From the cell containing the given text, extract its center point as (x, y) coordinate. 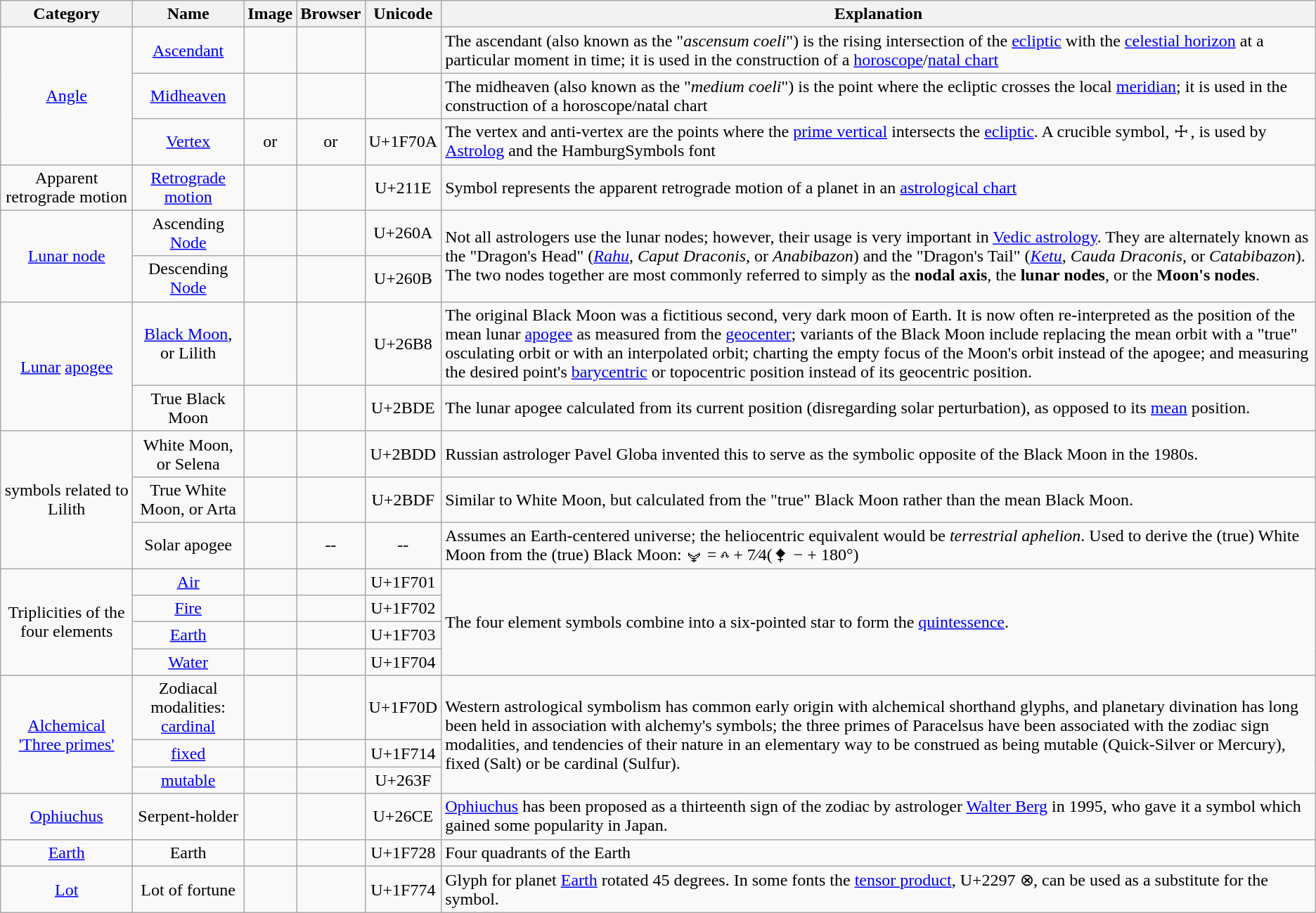
Vertex (188, 142)
Zodiacal modalities:cardinal (188, 708)
U+2BDF (404, 499)
U+1F70A (404, 142)
U+1F714 (404, 753)
Russian astrologer Pavel Globa invented this to serve as the symbolic opposite of the Black Moon in the 1980s. (879, 454)
Lot (67, 890)
U+260B (404, 278)
U+1F702 (404, 609)
U+1F774 (404, 890)
Image (270, 14)
Descending Node (188, 278)
The lunar apogee calculated from its current position (disregarding solar perturbation), as opposed to its mean position. (879, 408)
Unicode (404, 14)
U+1F703 (404, 635)
U+26B8 (404, 343)
U+1F701 (404, 581)
Lunar apogee (67, 366)
U+263F (404, 780)
True Black Moon (188, 408)
Ascending Node (188, 233)
Name (188, 14)
The four element symbols combine into a six-pointed star to form the quintessence. (879, 621)
Four quadrants of the Earth (879, 853)
U+1F70D (404, 708)
Retrograde motion (188, 187)
Apparent retrograde motion (67, 187)
U+260A (404, 233)
Lunar node (67, 256)
Fire (188, 609)
Serpent-holder (188, 817)
Symbol represents the apparent retrograde motion of a planet in an astrological chart (879, 187)
Air (188, 581)
U+211E (404, 187)
U+2BDD (404, 454)
Category (67, 14)
True White Moon, or Arta (188, 499)
Black Moon, or Lilith (188, 343)
Explanation (879, 14)
U+1F728 (404, 853)
White Moon, or Selena (188, 454)
fixed (188, 753)
Similar to White Moon, but calculated from the "true" Black Moon rather than the mean Black Moon. (879, 499)
Triplicities of the four elements (67, 621)
symbols related to Lilith (67, 499)
Ascendant (188, 51)
Glyph for planet Earth rotated 45 degrees. In some fonts the tensor product, U+2297 ⊗, can be used as a substitute for the symbol. (879, 890)
U+26CE (404, 817)
Solar apogee (188, 545)
U+2BDE (404, 408)
Browser (330, 14)
Midheaven (188, 96)
mutable (188, 780)
Water (188, 662)
Angle (67, 96)
Ophiuchus (67, 817)
U+1F704 (404, 662)
Lot of fortune (188, 890)
Alchemical 'Three primes' (67, 734)
